Output the [X, Y] coordinate of the center of the cell containing the given text.  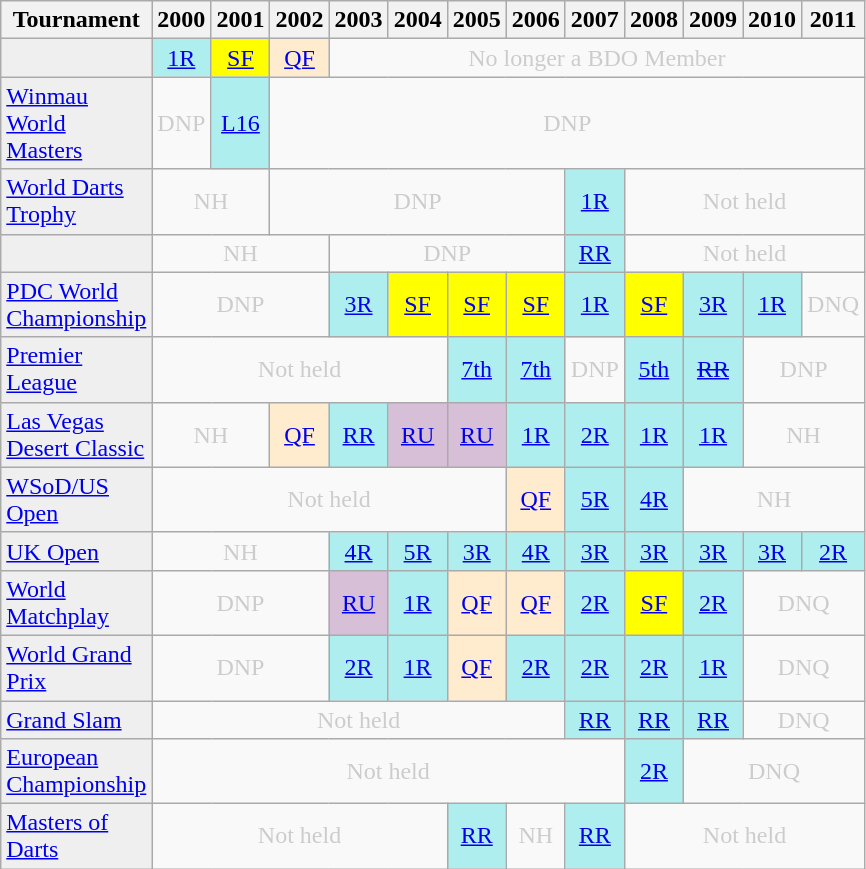
European Championship [76, 772]
Masters of Darts [76, 836]
PDC World Championship [76, 304]
2006 [536, 20]
Las Vegas Desert Classic [76, 434]
2007 [594, 20]
2005 [476, 20]
No longer a BDO Member [597, 58]
L16 [240, 123]
2011 [834, 20]
World Matchplay [76, 602]
2001 [240, 20]
Winmau World Masters [76, 123]
5th [654, 370]
2009 [712, 20]
World Darts Trophy [76, 202]
Grand Slam [76, 719]
World Grand Prix [76, 668]
2000 [182, 20]
Premier League [76, 370]
2002 [300, 20]
2003 [358, 20]
UK Open [76, 551]
Tournament [76, 20]
2004 [418, 20]
WSoD/US Open [76, 500]
2010 [772, 20]
2008 [654, 20]
